Capture the cell that displays the provided text and extract its [x, y] central coordinate. 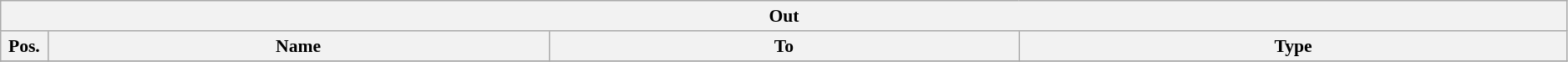
Name [298, 46]
To [784, 46]
Type [1293, 46]
Pos. [24, 46]
Out [784, 16]
